Provide the [x, y] coordinate of the cell's center where the given text is located.  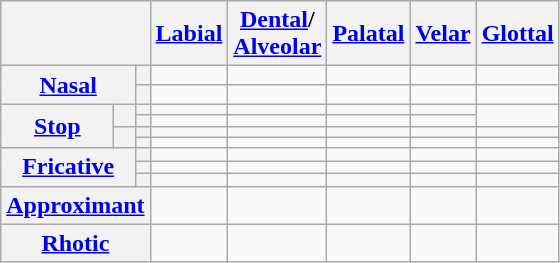
Fricative [68, 167]
Glottal [518, 34]
Palatal [368, 34]
Labial [189, 34]
Approximant [76, 205]
Rhotic [76, 243]
Velar [443, 34]
Stop [58, 126]
Dental/ Alveolar [278, 34]
Nasal [68, 85]
